Identify which cell holds the provided text, then report its [x, y] central coordinate. 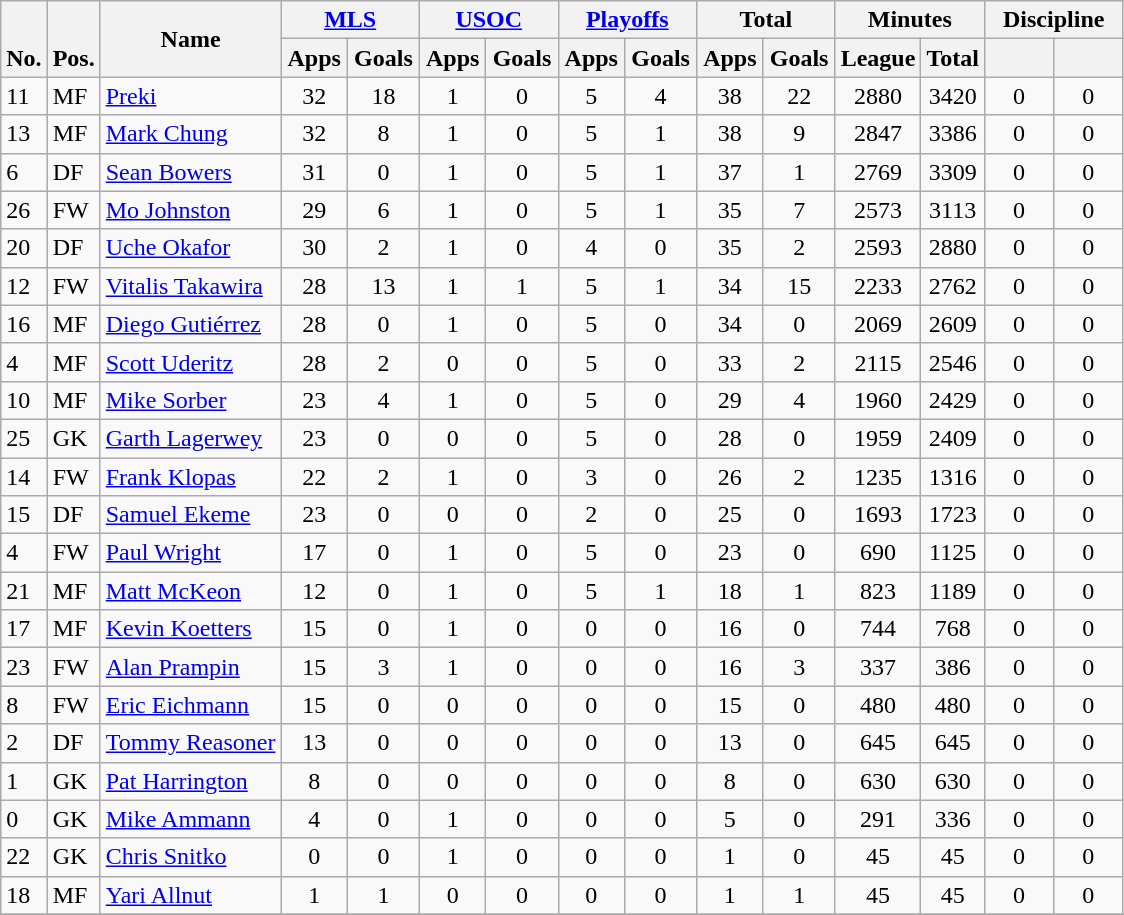
30 [314, 248]
9 [799, 134]
Name [190, 39]
744 [878, 629]
2546 [953, 362]
2769 [878, 172]
Yari Allnut [190, 895]
7 [799, 210]
MLS [350, 20]
Mike Ammann [190, 819]
Pat Harrington [190, 781]
2233 [878, 286]
1693 [878, 515]
No. [24, 39]
Matt McKeon [190, 591]
11 [24, 96]
690 [878, 553]
21 [24, 591]
Mark Chung [190, 134]
2762 [953, 286]
Pos. [74, 39]
Sean Bowers [190, 172]
1960 [878, 400]
1316 [953, 477]
2847 [878, 134]
Tommy Reasoner [190, 743]
Scott Uderitz [190, 362]
Uche Okafor [190, 248]
3309 [953, 172]
336 [953, 819]
337 [878, 667]
20 [24, 248]
1235 [878, 477]
Eric Eichmann [190, 705]
823 [878, 591]
10 [24, 400]
3420 [953, 96]
1189 [953, 591]
2409 [953, 438]
Paul Wright [190, 553]
14 [24, 477]
2609 [953, 324]
3386 [953, 134]
Mike Sorber [190, 400]
1125 [953, 553]
2069 [878, 324]
31 [314, 172]
386 [953, 667]
Minutes [910, 20]
Diego Gutiérrez [190, 324]
Garth Lagerwey [190, 438]
2429 [953, 400]
Preki [190, 96]
37 [730, 172]
2593 [878, 248]
2573 [878, 210]
Alan Prampin [190, 667]
2115 [878, 362]
Discipline [1054, 20]
768 [953, 629]
Frank Klopas [190, 477]
1959 [878, 438]
3113 [953, 210]
Vitalis Takawira [190, 286]
Kevin Koetters [190, 629]
Chris Snitko [190, 857]
1723 [953, 515]
Playoffs [628, 20]
USOC [488, 20]
Samuel Ekeme [190, 515]
Mo Johnston [190, 210]
291 [878, 819]
League [878, 58]
33 [730, 362]
